Identify which cell holds the provided text, then report its (x, y) central coordinate. 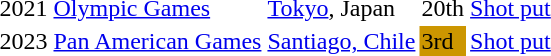
3rd (443, 41)
Pan American Games (158, 41)
Santiago, Chile (342, 41)
